Find where the given text appears and provide that cell's center as (X, Y) coordinate. 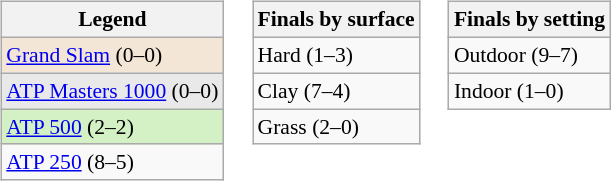
ATP 500 (2–2) (112, 127)
Grass (2–0) (336, 127)
Legend (112, 20)
ATP Masters 1000 (0–0) (112, 91)
Indoor (1–0) (530, 91)
Finals by setting (530, 20)
Clay (7–4) (336, 91)
Hard (1–3) (336, 55)
Grand Slam (0–0) (112, 55)
ATP 250 (8–5) (112, 162)
Finals by surface (336, 20)
Outdoor (9–7) (530, 55)
